Output the (x, y) coordinate of the center of the cell containing the given text.  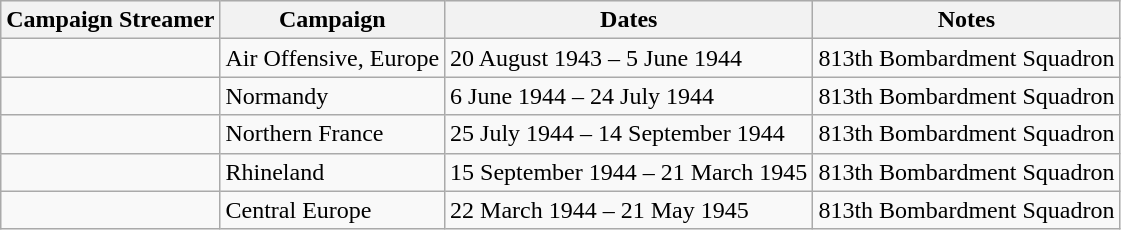
Campaign (332, 20)
Rhineland (332, 172)
Notes (966, 20)
Northern France (332, 134)
6 June 1944 – 24 July 1944 (629, 96)
15 September 1944 – 21 March 1945 (629, 172)
22 March 1944 – 21 May 1945 (629, 210)
Central Europe (332, 210)
20 August 1943 – 5 June 1944 (629, 58)
Air Offensive, Europe (332, 58)
Normandy (332, 96)
Dates (629, 20)
25 July 1944 – 14 September 1944 (629, 134)
Campaign Streamer (110, 20)
